Locate the cell with the specified text and output its [X, Y] center coordinate. 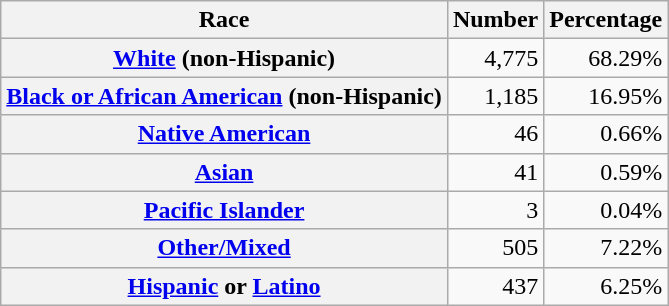
0.59% [606, 172]
4,775 [495, 58]
Other/Mixed [224, 248]
16.95% [606, 96]
0.66% [606, 134]
Race [224, 20]
3 [495, 210]
Native American [224, 134]
Percentage [606, 20]
41 [495, 172]
6.25% [606, 286]
1,185 [495, 96]
Asian [224, 172]
Hispanic or Latino [224, 286]
White (non-Hispanic) [224, 58]
505 [495, 248]
Pacific Islander [224, 210]
46 [495, 134]
68.29% [606, 58]
437 [495, 286]
0.04% [606, 210]
7.22% [606, 248]
Black or African American (non-Hispanic) [224, 96]
Number [495, 20]
